Determine the (X, Y) coordinate at the center of the cell enclosing the given text.  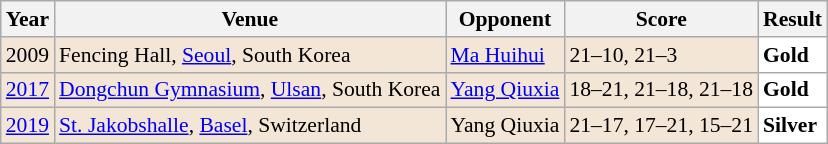
Result (792, 19)
Year (28, 19)
St. Jakobshalle, Basel, Switzerland (250, 126)
Ma Huihui (506, 55)
21–17, 17–21, 15–21 (661, 126)
Opponent (506, 19)
2009 (28, 55)
21–10, 21–3 (661, 55)
Silver (792, 126)
Score (661, 19)
Fencing Hall, Seoul, South Korea (250, 55)
Dongchun Gymnasium, Ulsan, South Korea (250, 90)
2017 (28, 90)
2019 (28, 126)
18–21, 21–18, 21–18 (661, 90)
Venue (250, 19)
